Locate the cell with the specified text and output its (x, y) center coordinate. 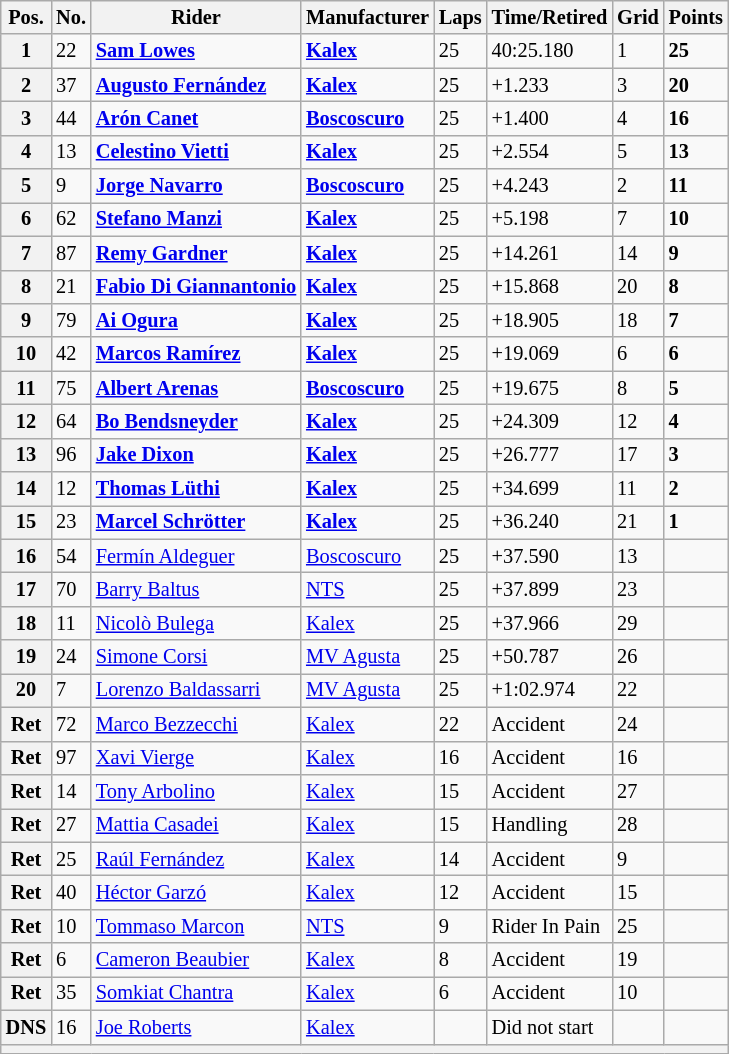
Ai Ogura (196, 320)
37 (71, 85)
64 (71, 421)
DNS (26, 1027)
Time/Retired (550, 17)
Rider (196, 17)
62 (71, 219)
Simone Corsi (196, 657)
Celestino Vietti (196, 152)
35 (71, 993)
+19.069 (550, 354)
+34.699 (550, 489)
Remy Gardner (196, 253)
29 (638, 623)
Laps (460, 17)
Pos. (26, 17)
Héctor Garzó (196, 892)
+15.868 (550, 287)
54 (71, 556)
+19.675 (550, 388)
Barry Baltus (196, 589)
+18.905 (550, 320)
Cameron Beaubier (196, 960)
Tony Arbolino (196, 791)
87 (71, 253)
40 (71, 892)
Points (696, 17)
Fabio Di Giannantonio (196, 287)
+1.400 (550, 118)
+1:02.974 (550, 690)
44 (71, 118)
Marcel Schrötter (196, 522)
Marcos Ramírez (196, 354)
26 (638, 657)
96 (71, 455)
+50.787 (550, 657)
Marco Bezzecchi (196, 724)
+14.261 (550, 253)
42 (71, 354)
Did not start (550, 1027)
79 (71, 320)
+2.554 (550, 152)
Xavi Vierge (196, 758)
28 (638, 825)
Jake Dixon (196, 455)
+37.966 (550, 623)
+4.243 (550, 186)
72 (71, 724)
Thomas Lüthi (196, 489)
+37.590 (550, 556)
+24.309 (550, 421)
Albert Arenas (196, 388)
70 (71, 589)
Joe Roberts (196, 1027)
40:25.180 (550, 51)
No. (71, 17)
Sam Lowes (196, 51)
Raúl Fernández (196, 859)
Handling (550, 825)
Lorenzo Baldassarri (196, 690)
+36.240 (550, 522)
Jorge Navarro (196, 186)
Manufacturer (368, 17)
Nicolò Bulega (196, 623)
Mattia Casadei (196, 825)
Somkiat Chantra (196, 993)
75 (71, 388)
Arón Canet (196, 118)
+26.777 (550, 455)
Stefano Manzi (196, 219)
+1.233 (550, 85)
Fermín Aldeguer (196, 556)
+5.198 (550, 219)
+37.899 (550, 589)
Rider In Pain (550, 926)
Bo Bendsneyder (196, 421)
Tommaso Marcon (196, 926)
97 (71, 758)
Augusto Fernández (196, 85)
Grid (638, 17)
